Return the (x, y) coordinate for the center point of the cell that contains the specified text.  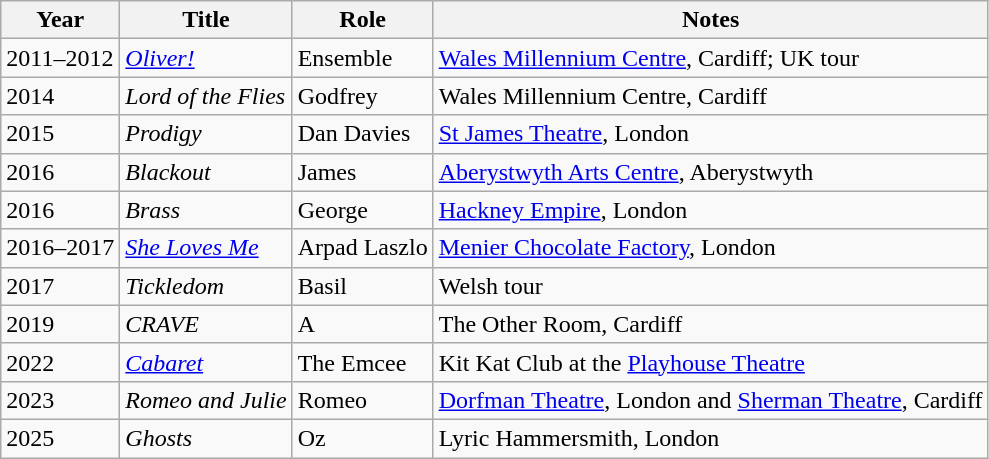
Welsh tour (710, 286)
Basil (362, 286)
Wales Millennium Centre, Cardiff; UK tour (710, 58)
2022 (60, 362)
Dorfman Theatre, London and Sherman Theatre, Cardiff (710, 400)
She Loves Me (206, 248)
2019 (60, 324)
Oz (362, 438)
Notes (710, 20)
Menier Chocolate Factory, London (710, 248)
Tickledom (206, 286)
Brass (206, 210)
Godfrey (362, 96)
James (362, 172)
2015 (60, 134)
Cabaret (206, 362)
2014 (60, 96)
Kit Kat Club at the Playhouse Theatre (710, 362)
A (362, 324)
Prodigy (206, 134)
Ensemble (362, 58)
Wales Millennium Centre, Cardiff (710, 96)
Role (362, 20)
Ghosts (206, 438)
Oliver! (206, 58)
Title (206, 20)
Arpad Laszlo (362, 248)
The Emcee (362, 362)
2017 (60, 286)
George (362, 210)
2011–2012 (60, 58)
The Other Room, Cardiff (710, 324)
2016–2017 (60, 248)
Dan Davies (362, 134)
Romeo and Julie (206, 400)
Lyric Hammersmith, London (710, 438)
CRAVE (206, 324)
Romeo (362, 400)
Year (60, 20)
Lord of the Flies (206, 96)
Blackout (206, 172)
Hackney Empire, London (710, 210)
St James Theatre, London (710, 134)
Aberystwyth Arts Centre, Aberystwyth (710, 172)
2023 (60, 400)
2025 (60, 438)
